Locate the cell with the specified text and output its [x, y] center coordinate. 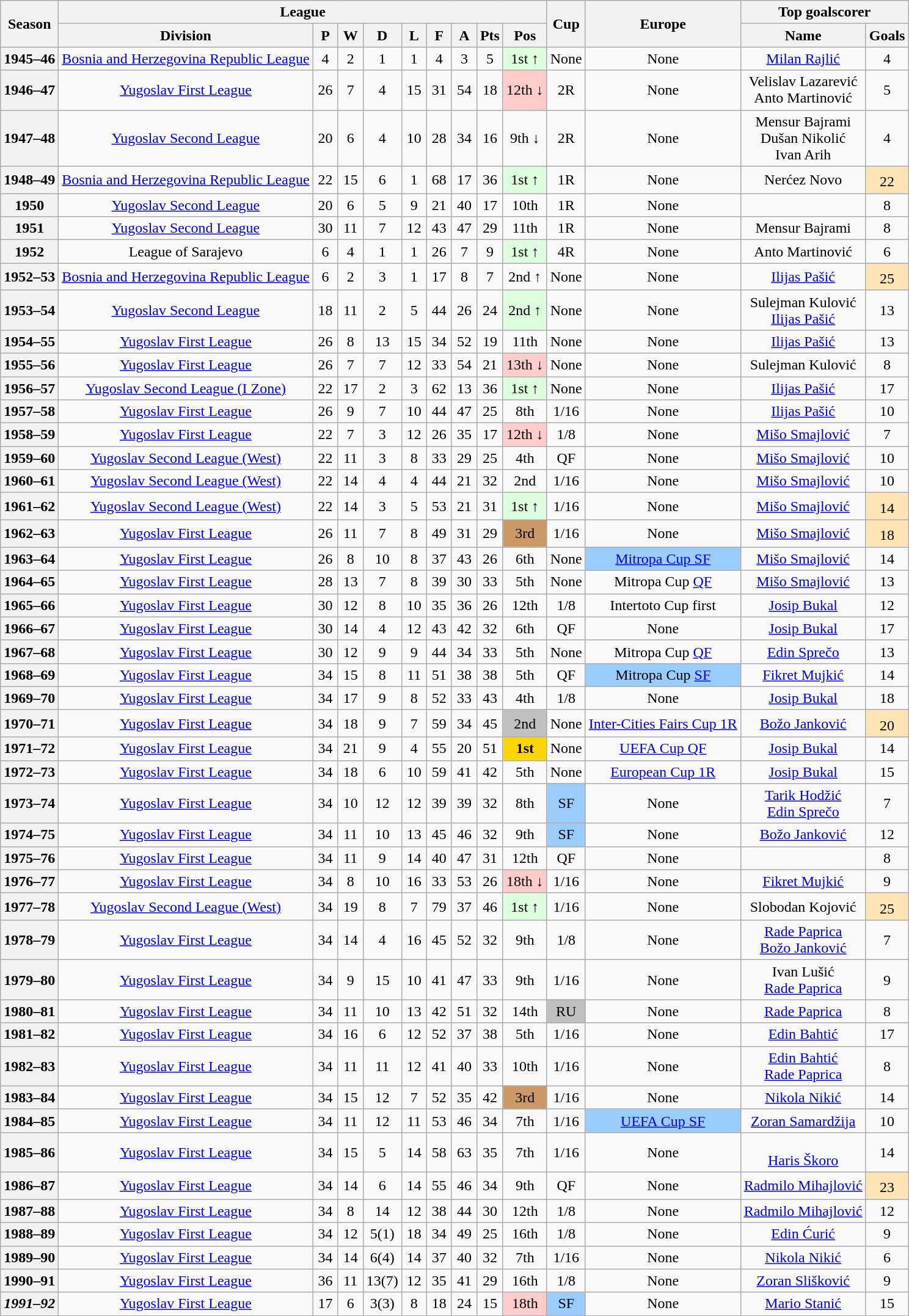
1985–86 [29, 1152]
Sulejman Kulović [803, 365]
58 [439, 1152]
Mensur Bajrami [803, 228]
23 [887, 1186]
Season [29, 24]
1950 [29, 205]
1962–63 [29, 534]
L [414, 35]
1963–64 [29, 559]
1967–68 [29, 652]
62 [439, 388]
9th ↓ [525, 138]
1951 [29, 228]
1986–87 [29, 1186]
1982–83 [29, 1066]
European Cup 1R [663, 772]
18th [525, 1304]
1947–48 [29, 138]
1974–75 [29, 835]
RU [566, 1011]
79 [439, 906]
1980–81 [29, 1011]
1946–47 [29, 90]
1956–57 [29, 388]
63 [464, 1152]
1990–91 [29, 1281]
League of Sarajevo [186, 252]
A [464, 35]
1961–62 [29, 507]
1958–59 [29, 435]
Cup [566, 24]
Edin Ćurić [803, 1234]
1984–85 [29, 1121]
1977–78 [29, 906]
1959–60 [29, 458]
Milan Rajlić [803, 59]
UEFA Cup SF [663, 1121]
W [351, 35]
1973–74 [29, 804]
Sulejman Kulović Ilijas Pašić [803, 310]
League [303, 12]
1948–49 [29, 180]
1983–84 [29, 1097]
1968–69 [29, 675]
Mensur Bajrami Dušan Nikolić Ivan Arih [803, 138]
18th ↓ [525, 881]
4R [566, 252]
Pos [525, 35]
Zoran Slišković [803, 1281]
1965–66 [29, 605]
Edin Sprečo [803, 652]
Goals [887, 35]
Haris Škoro [803, 1152]
Division [186, 35]
68 [439, 180]
Velislav Lazarević Anto Martinović [803, 90]
Rade Paprica [803, 1011]
Pts [490, 35]
Europe [663, 24]
3(3) [382, 1304]
1989–90 [29, 1257]
Anto Martinović [803, 252]
Nerćez Novo [803, 180]
1991–92 [29, 1304]
P [325, 35]
1957–58 [29, 412]
Yugoslav Second League (I Zone) [186, 388]
Edin Bahtić [803, 1034]
Ivan Lušić Rade Paprica [803, 980]
Name [803, 35]
D [382, 35]
1945–46 [29, 59]
F [439, 35]
1970–71 [29, 723]
1952–53 [29, 277]
Edin Bahtić Rade Paprica [803, 1066]
1972–73 [29, 772]
1979–80 [29, 980]
Zoran Samardžija [803, 1121]
1st [525, 749]
13(7) [382, 1281]
1976–77 [29, 881]
6(4) [382, 1257]
1953–54 [29, 310]
1978–79 [29, 940]
Top goalscorer [825, 12]
1966–67 [29, 628]
1981–82 [29, 1034]
Rade Paprica Božo Janković [803, 940]
1988–89 [29, 1234]
Slobodan Kojović [803, 906]
13th ↓ [525, 365]
14th [525, 1011]
5(1) [382, 1234]
Inter-Cities Fairs Cup 1R [663, 723]
1960–61 [29, 481]
1952 [29, 252]
1954–55 [29, 341]
Mario Stanić [803, 1304]
1971–72 [29, 749]
Intertoto Cup first [663, 605]
Tarik Hodžić Edin Sprečo [803, 804]
1955–56 [29, 365]
1987–88 [29, 1211]
1969–70 [29, 698]
UEFA Cup QF [663, 749]
1975–76 [29, 858]
1964–65 [29, 582]
